Output the (X, Y) coordinate of the center of the cell containing the given text.  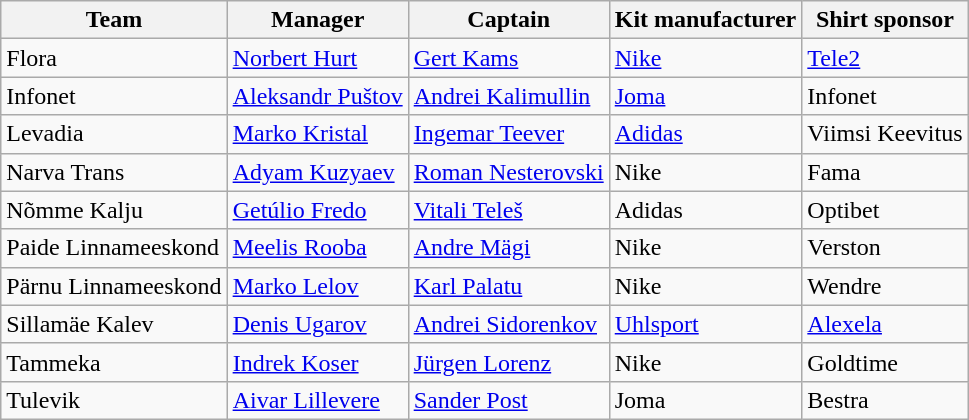
Aivar Lillevere (318, 400)
Meelis Rooba (318, 248)
Andrei Kalimullin (508, 96)
Gert Kams (508, 58)
Marko Kristal (318, 134)
Shirt sponsor (885, 20)
Manager (318, 20)
Tele2 (885, 58)
Tammeka (114, 362)
Karl Palatu (508, 286)
Ingemar Teever (508, 134)
Roman Nesterovski (508, 172)
Marko Lelov (318, 286)
Fama (885, 172)
Getúlio Fredo (318, 210)
Uhlsport (706, 324)
Andre Mägi (508, 248)
Goldtime (885, 362)
Optibet (885, 210)
Nõmme Kalju (114, 210)
Vitali Teleš (508, 210)
Sillamäe Kalev (114, 324)
Levadia (114, 134)
Wendre (885, 286)
Norbert Hurt (318, 58)
Andrei Sidorenkov (508, 324)
Team (114, 20)
Paide Linnameeskond (114, 248)
Aleksandr Puštov (318, 96)
Jürgen Lorenz (508, 362)
Verston (885, 248)
Narva Trans (114, 172)
Viimsi Keevitus (885, 134)
Kit manufacturer (706, 20)
Bestra (885, 400)
Tulevik (114, 400)
Sander Post (508, 400)
Indrek Koser (318, 362)
Captain (508, 20)
Flora (114, 58)
Denis Ugarov (318, 324)
Pärnu Linnameeskond (114, 286)
Adyam Kuzyaev (318, 172)
Alexela (885, 324)
